Pinpoint the cell where the given text exists, returning its [x, y] midpoint coordinate. 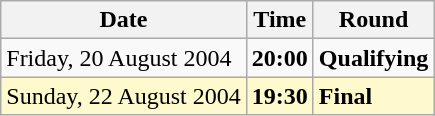
Friday, 20 August 2004 [124, 58]
Time [280, 20]
Qualifying [373, 58]
Round [373, 20]
19:30 [280, 96]
Final [373, 96]
Sunday, 22 August 2004 [124, 96]
20:00 [280, 58]
Date [124, 20]
